Return (X, Y) of the center of cell containing provided text 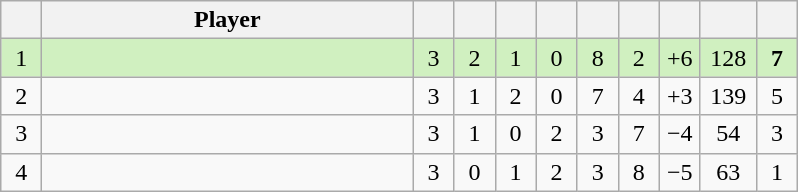
+6 (680, 58)
−4 (680, 134)
−5 (680, 172)
128 (728, 58)
139 (728, 96)
63 (728, 172)
+3 (680, 96)
54 (728, 134)
Player (228, 20)
5 (776, 96)
